Determine the (x, y) coordinate at the center of the cell enclosing the given text.  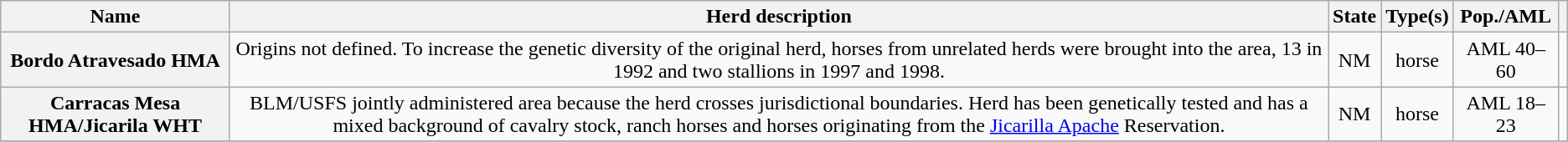
Type(s) (1417, 17)
Herd description (779, 17)
AML 18–23 (1506, 114)
State (1355, 17)
Carracas Mesa HMA/Jicarila WHT (116, 114)
Bordo Atravesado HMA (116, 60)
Pop./AML (1506, 17)
AML 40–60 (1506, 60)
Name (116, 17)
